From the cell containing the given text, extract its center point as [X, Y] coordinate. 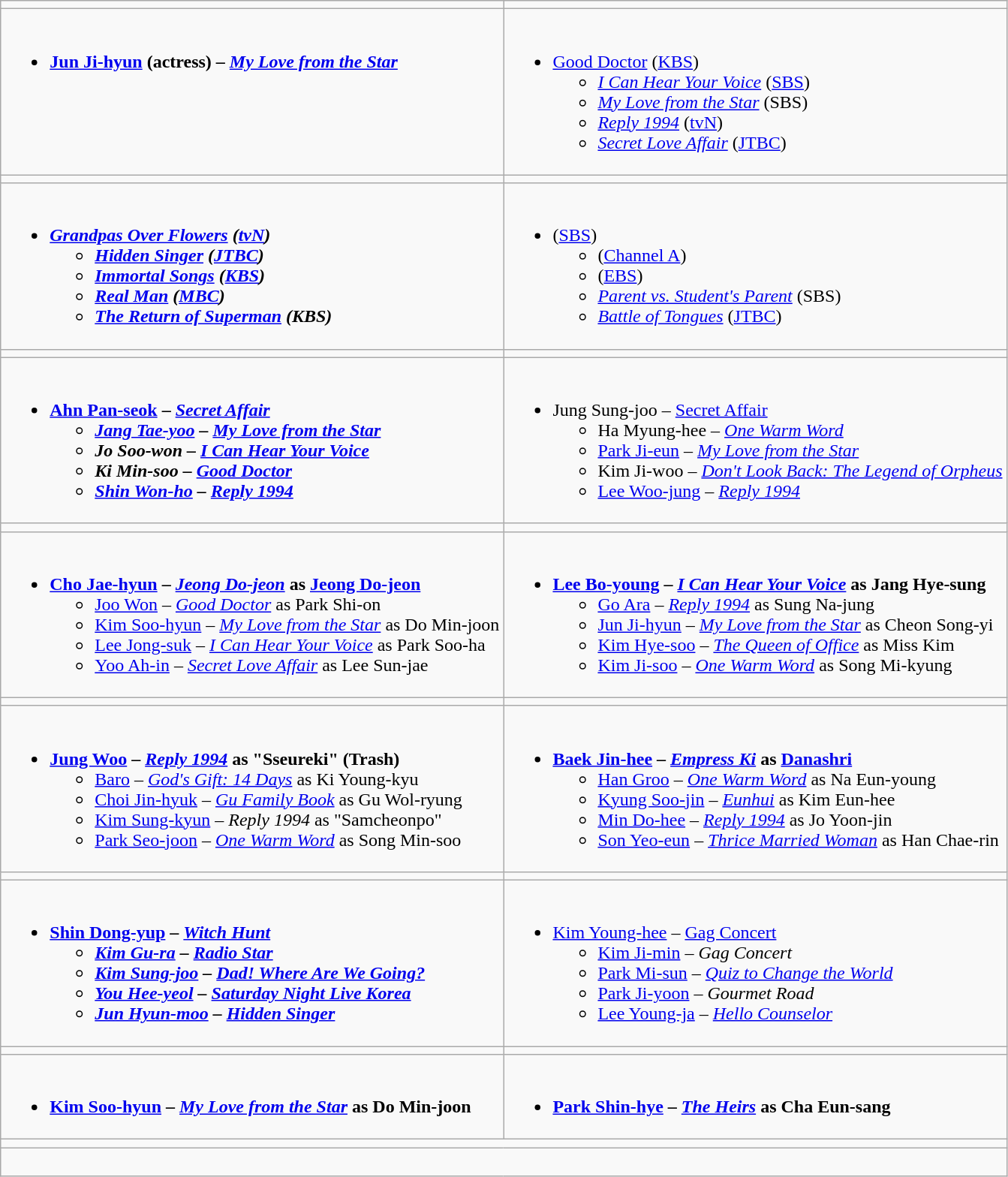
(SBS) (Channel A) (EBS)Parent vs. Student's Parent (SBS)Battle of Tongues (JTBC) [755, 266]
Kim Young-hee – Gag ConcertKim Ji-min – Gag ConcertPark Mi-sun – Quiz to Change the WorldPark Ji-yoon – Gourmet RoadLee Young-ja – Hello Counselor [755, 962]
Jun Ji-hyun (actress) – My Love from the Star [252, 92]
Good Doctor (KBS)I Can Hear Your Voice (SBS)My Love from the Star (SBS)Reply 1994 (tvN)Secret Love Affair (JTBC) [755, 92]
Ahn Pan-seok – Secret AffairJang Tae-yoo – My Love from the StarJo Soo-won – I Can Hear Your VoiceKi Min-soo – Good DoctorShin Won-ho – Reply 1994 [252, 440]
Park Shin-hye – The Heirs as Cha Eun-sang [755, 1097]
Kim Soo-hyun – My Love from the Star as Do Min-joon [252, 1097]
Grandpas Over Flowers (tvN)Hidden Singer (JTBC)Immortal Songs (KBS)Real Man (MBC)The Return of Superman (KBS) [252, 266]
